Return the (X, Y) coordinate for the center point of the cell that contains the specified text.  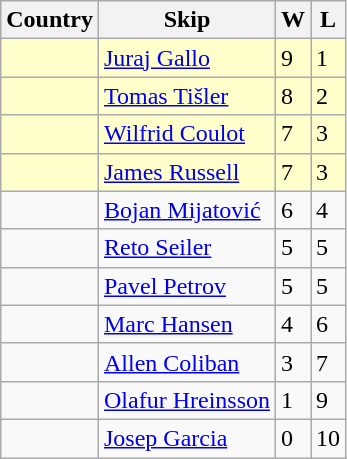
Josep Garcia (186, 438)
Olafur Hreinsson (186, 400)
Bojan Mijatović (186, 210)
Allen Coliban (186, 362)
Pavel Petrov (186, 286)
Juraj Gallo (186, 58)
Country (50, 20)
Reto Seiler (186, 248)
Wilfrid Coulot (186, 134)
2 (328, 96)
8 (294, 96)
0 (294, 438)
Skip (186, 20)
L (328, 20)
10 (328, 438)
W (294, 20)
James Russell (186, 172)
Marc Hansen (186, 324)
Tomas Tišler (186, 96)
